Capture the cell that displays the provided text and extract its [X, Y] central coordinate. 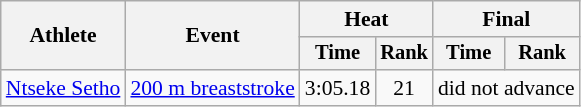
did not advance [506, 88]
Event [212, 36]
21 [404, 88]
Final [506, 19]
Heat [366, 19]
200 m breaststroke [212, 88]
3:05.18 [338, 88]
Athlete [64, 36]
Ntseke Setho [64, 88]
